Search for the cell housing the specified text and yield its [x, y] center coordinate. 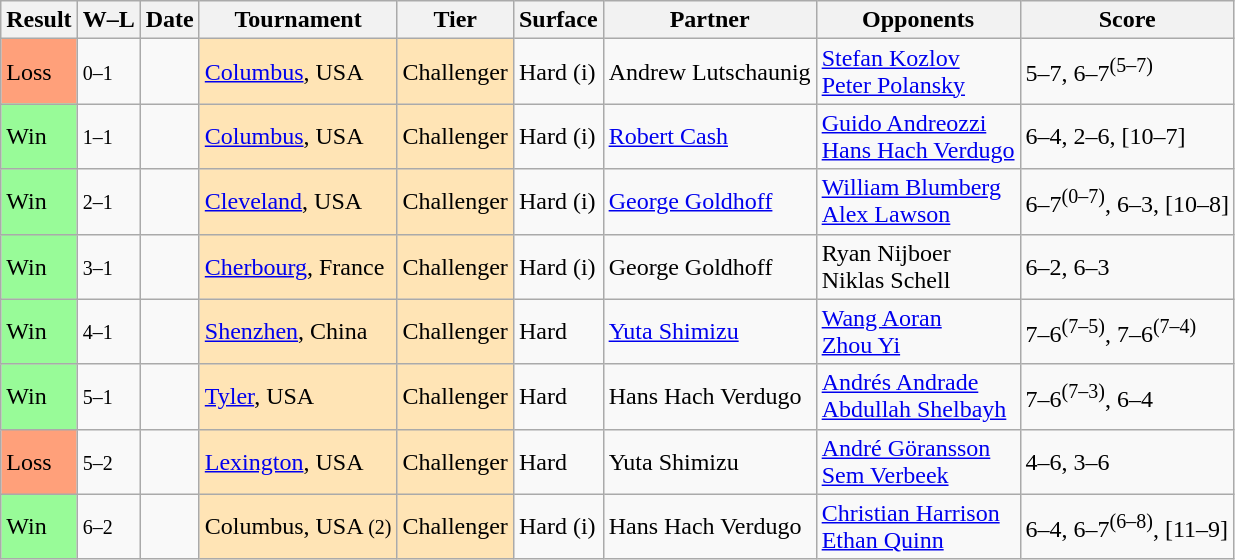
Lexington, USA [298, 462]
Partner [710, 20]
Cleveland, USA [298, 202]
5–7, 6–7(5–7) [1127, 72]
Ryan Nijboer Niklas Schell [918, 266]
3–1 [108, 266]
William Blumberg Alex Lawson [918, 202]
Result [39, 20]
4–6, 3–6 [1127, 462]
Andrew Lutschaunig [710, 72]
Cherbourg, France [298, 266]
1–1 [108, 136]
Robert Cash [710, 136]
5–1 [108, 396]
6–4, 2–6, [10–7] [1127, 136]
7–6(7–3), 6–4 [1127, 396]
Christian Harrison Ethan Quinn [918, 526]
Andrés Andrade Abdullah Shelbayh [918, 396]
2–1 [108, 202]
W–L [108, 20]
Surface [558, 20]
4–1 [108, 332]
6–2 [108, 526]
6–2, 6–3 [1127, 266]
0–1 [108, 72]
Tournament [298, 20]
Tier [455, 20]
Shenzhen, China [298, 332]
André Göransson Sem Verbeek [918, 462]
7–6(7–5), 7–6(7–4) [1127, 332]
Stefan Kozlov Peter Polansky [918, 72]
5–2 [108, 462]
Guido Andreozzi Hans Hach Verdugo [918, 136]
Date [170, 20]
Wang Aoran Zhou Yi [918, 332]
Opponents [918, 20]
6–4, 6–7(6–8), [11–9] [1127, 526]
6–7(0–7), 6–3, [10–8] [1127, 202]
Tyler, USA [298, 396]
Columbus, USA (2) [298, 526]
Score [1127, 20]
